Return the [X, Y] coordinate for the center point of the cell that contains the specified text.  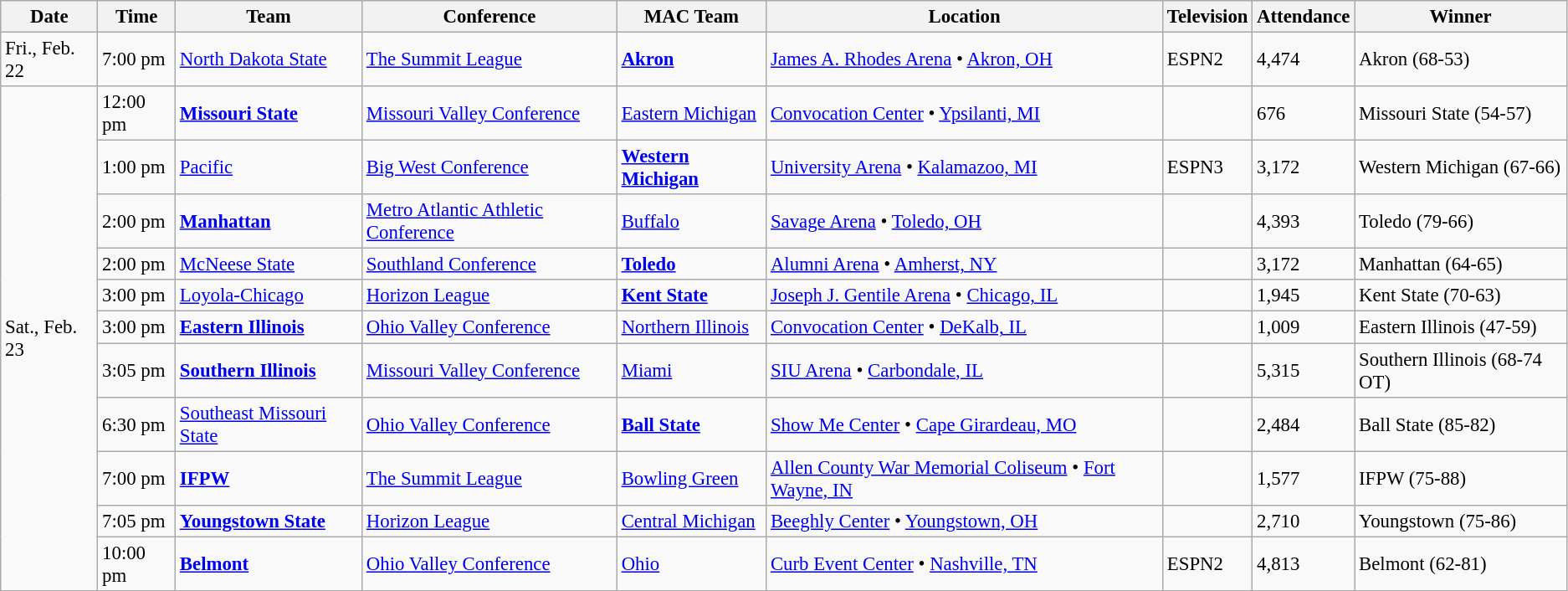
2,484 [1304, 424]
McNeese State [269, 265]
2,710 [1304, 521]
Allen County War Memorial Coliseum • Fort Wayne, IN [965, 479]
Eastern Michigan [691, 114]
Western Michigan [691, 167]
Joseph J. Gentile Arena • Chicago, IL [965, 295]
5,315 [1304, 370]
Central Michigan [691, 521]
Convocation Center • DeKalb, IL [965, 327]
Akron (68-53) [1461, 60]
Pacific [269, 167]
1,577 [1304, 479]
1,009 [1304, 327]
Television [1208, 17]
Metro Atlantic Athletic Conference [490, 221]
Kent State (70-63) [1461, 295]
Belmont (62-81) [1461, 564]
Western Michigan (67-66) [1461, 167]
3:05 pm [137, 370]
Eastern Illinois (47-59) [1461, 327]
Missouri State [269, 114]
Show Me Center • Cape Girardeau, MO [965, 424]
Ball State [691, 424]
MAC Team [691, 17]
6:30 pm [137, 424]
James A. Rhodes Arena • Akron, OH [965, 60]
Southland Conference [490, 265]
Curb Event Center • Nashville, TN [965, 564]
Conference [490, 17]
Youngstown State [269, 521]
Fri., Feb. 22 [49, 60]
Southern Illinois (68-74 OT) [1461, 370]
Ohio [691, 564]
1:00 pm [137, 167]
Big West Conference [490, 167]
Winner [1461, 17]
Kent State [691, 295]
Youngstown (75-86) [1461, 521]
Miami [691, 370]
University Arena • Kalamazoo, MI [965, 167]
Team [269, 17]
Toledo [691, 265]
Location [965, 17]
Southern Illinois [269, 370]
1,945 [1304, 295]
Savage Arena • Toledo, OH [965, 221]
Time [137, 17]
12:00 pm [137, 114]
Eastern Illinois [269, 327]
North Dakota State [269, 60]
ESPN3 [1208, 167]
Loyola-Chicago [269, 295]
Ball State (85-82) [1461, 424]
Manhattan [269, 221]
IFPW (75-88) [1461, 479]
Bowling Green [691, 479]
Missouri State (54-57) [1461, 114]
Sat., Feb. 23 [49, 338]
Toledo (79-66) [1461, 221]
Attendance [1304, 17]
Manhattan (64-65) [1461, 265]
Akron [691, 60]
Northern Illinois [691, 327]
IFPW [269, 479]
Date [49, 17]
Buffalo [691, 221]
7:05 pm [137, 521]
10:00 pm [137, 564]
SIU Arena • Carbondale, IL [965, 370]
Convocation Center • Ypsilanti, MI [965, 114]
4,813 [1304, 564]
Southeast Missouri State [269, 424]
676 [1304, 114]
4,474 [1304, 60]
Belmont [269, 564]
4,393 [1304, 221]
Beeghly Center • Youngstown, OH [965, 521]
Alumni Arena • Amherst, NY [965, 265]
